From the cell containing the given text, extract its center point as [X, Y] coordinate. 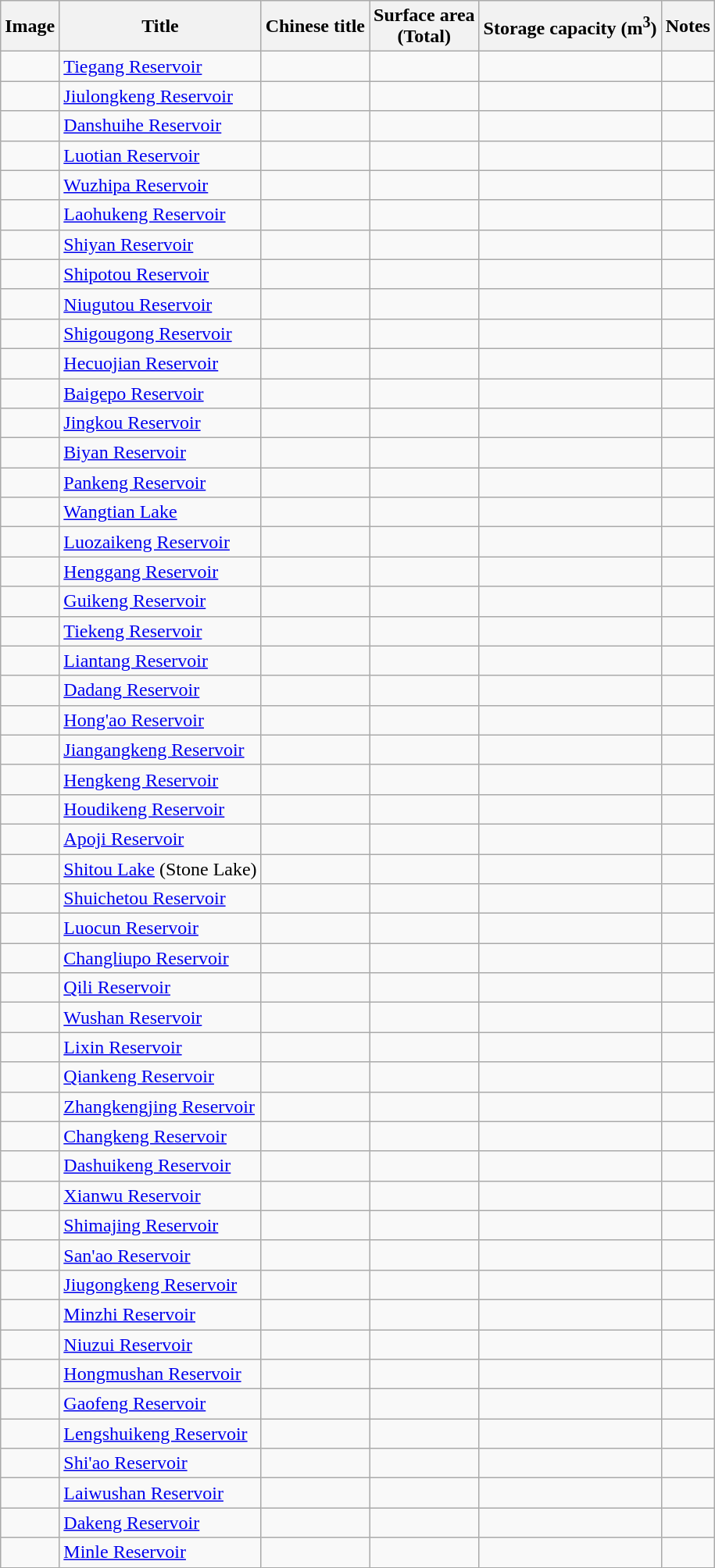
Minzhi Reservoir [160, 1314]
Jiugongkeng Reservoir [160, 1285]
Shimajing Reservoir [160, 1225]
Surface area(Total) [424, 27]
Guikeng Reservoir [160, 601]
Zhangkengjing Reservoir [160, 1107]
Wangtian Lake [160, 512]
Shiyan Reservoir [160, 244]
Danshuihe Reservoir [160, 126]
Liantang Reservoir [160, 661]
Wushan Reservoir [160, 1017]
Houdikeng Reservoir [160, 809]
Xianwu Reservoir [160, 1196]
Changkeng Reservoir [160, 1136]
Title [160, 27]
Dadang Reservoir [160, 690]
Lixin Reservoir [160, 1047]
Shigougong Reservoir [160, 333]
Hong'ao Reservoir [160, 720]
Niugutou Reservoir [160, 304]
Lengshuikeng Reservoir [160, 1434]
Laiwushan Reservoir [160, 1493]
Notes [688, 27]
Storage capacity (m3) [570, 27]
Hecuojian Reservoir [160, 363]
Luotian Reservoir [160, 155]
San'ao Reservoir [160, 1255]
Jiangangkeng Reservoir [160, 750]
Tiekeng Reservoir [160, 631]
Henggang Reservoir [160, 572]
Qiankeng Reservoir [160, 1077]
Apoji Reservoir [160, 839]
Baigepo Reservoir [160, 393]
Shi'ao Reservoir [160, 1463]
Gaofeng Reservoir [160, 1404]
Jiulongkeng Reservoir [160, 96]
Tiegang Reservoir [160, 66]
Image [30, 27]
Hongmushan Reservoir [160, 1374]
Niuzui Reservoir [160, 1344]
Dashuikeng Reservoir [160, 1166]
Changliupo Reservoir [160, 958]
Minle Reservoir [160, 1552]
Dakeng Reservoir [160, 1523]
Hengkeng Reservoir [160, 779]
Luocun Reservoir [160, 928]
Chinese title [315, 27]
Wuzhipa Reservoir [160, 185]
Laohukeng Reservoir [160, 215]
Pankeng Reservoir [160, 483]
Shitou Lake (Stone Lake) [160, 869]
Luozaikeng Reservoir [160, 542]
Jingkou Reservoir [160, 423]
Biyan Reservoir [160, 453]
Shipotou Reservoir [160, 274]
Qili Reservoir [160, 988]
Shuichetou Reservoir [160, 899]
